Search for the cell housing the specified text and yield its (x, y) center coordinate. 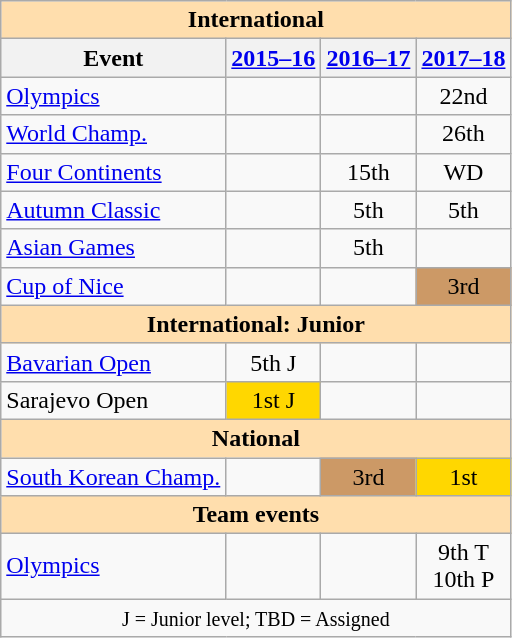
2016–17 (368, 58)
Cup of Nice (114, 286)
Autumn Classic (114, 210)
Sarajevo Open (114, 400)
National (256, 438)
J = Junior level; TBD = Assigned (256, 618)
5th J (274, 362)
9th T 10th P (464, 566)
1st (464, 477)
2017–18 (464, 58)
2015–16 (274, 58)
International: Junior (256, 324)
Four Continents (114, 172)
Event (114, 58)
Asian Games (114, 248)
World Champ. (114, 134)
Bavarian Open (114, 362)
26th (464, 134)
1st J (274, 400)
22nd (464, 96)
Team events (256, 515)
South Korean Champ. (114, 477)
15th (368, 172)
International (256, 20)
WD (464, 172)
